Locate the cell with the specified text and output its (x, y) center coordinate. 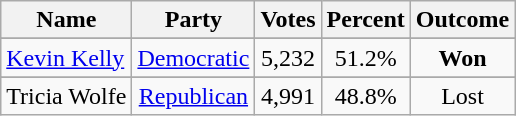
Votes (288, 20)
51.2% (366, 58)
Lost (462, 96)
Name (66, 20)
Outcome (462, 20)
Republican (194, 96)
Democratic (194, 58)
48.8% (366, 96)
Party (194, 20)
Kevin Kelly (66, 58)
Percent (366, 20)
Won (462, 58)
4,991 (288, 96)
Tricia Wolfe (66, 96)
5,232 (288, 58)
